Return the [x, y] coordinate for the center point of the cell that contains the specified text.  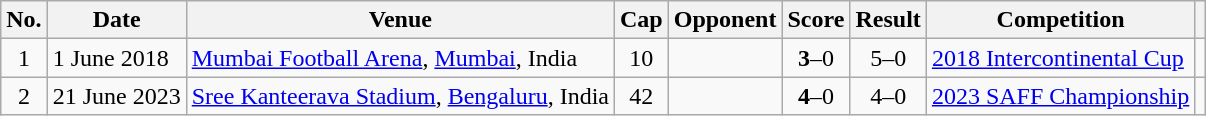
1 [24, 58]
Sree Kanteerava Stadium, Bengaluru, India [400, 96]
Venue [400, 20]
Mumbai Football Arena, Mumbai, India [400, 58]
2018 Intercontinental Cup [1060, 58]
5–0 [888, 58]
Date [116, 20]
Score [816, 20]
2023 SAFF Championship [1060, 96]
21 June 2023 [116, 96]
2 [24, 96]
3–0 [816, 58]
42 [641, 96]
Opponent [725, 20]
Competition [1060, 20]
10 [641, 58]
Result [888, 20]
Cap [641, 20]
No. [24, 20]
1 June 2018 [116, 58]
